Identify which cell holds the provided text, then report its (x, y) central coordinate. 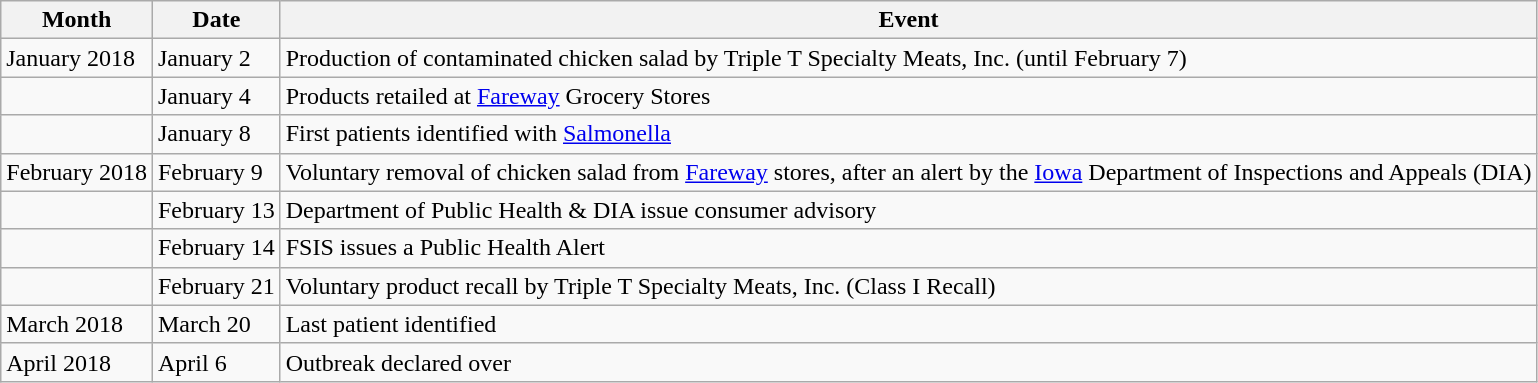
Production of contaminated chicken salad by Triple T Specialty Meats, Inc. (until February 7) (908, 58)
Event (908, 20)
Date (216, 20)
Voluntary product recall by Triple T Specialty Meats, Inc. (Class I Recall) (908, 286)
February 21 (216, 286)
Department of Public Health & DIA issue consumer advisory (908, 210)
FSIS issues a Public Health Alert (908, 248)
First patients identified with Salmonella (908, 134)
Month (77, 20)
January 8 (216, 134)
January 2 (216, 58)
January 2018 (77, 58)
February 14 (216, 248)
March 20 (216, 324)
February 9 (216, 172)
April 2018 (77, 362)
March 2018 (77, 324)
February 13 (216, 210)
January 4 (216, 96)
Products retailed at Fareway Grocery Stores (908, 96)
Voluntary removal of chicken salad from Fareway stores, after an alert by the Iowa Department of Inspections and Appeals (DIA) (908, 172)
April 6 (216, 362)
Outbreak declared over (908, 362)
February 2018 (77, 172)
Last patient identified (908, 324)
